From the cell containing the given text, extract its center point as [X, Y] coordinate. 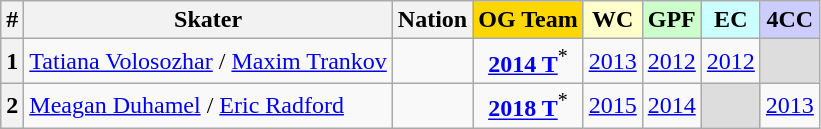
2014 T* [528, 62]
EC [730, 20]
2015 [612, 106]
Meagan Duhamel / Eric Radford [208, 106]
2014 [672, 106]
2 [12, 106]
2018 T* [528, 106]
GPF [672, 20]
Skater [208, 20]
WC [612, 20]
4CC [790, 20]
1 [12, 62]
Nation [432, 20]
# [12, 20]
OG Team [528, 20]
Tatiana Volosozhar / Maxim Trankov [208, 62]
